Locate the cell with the specified text and output its (x, y) center coordinate. 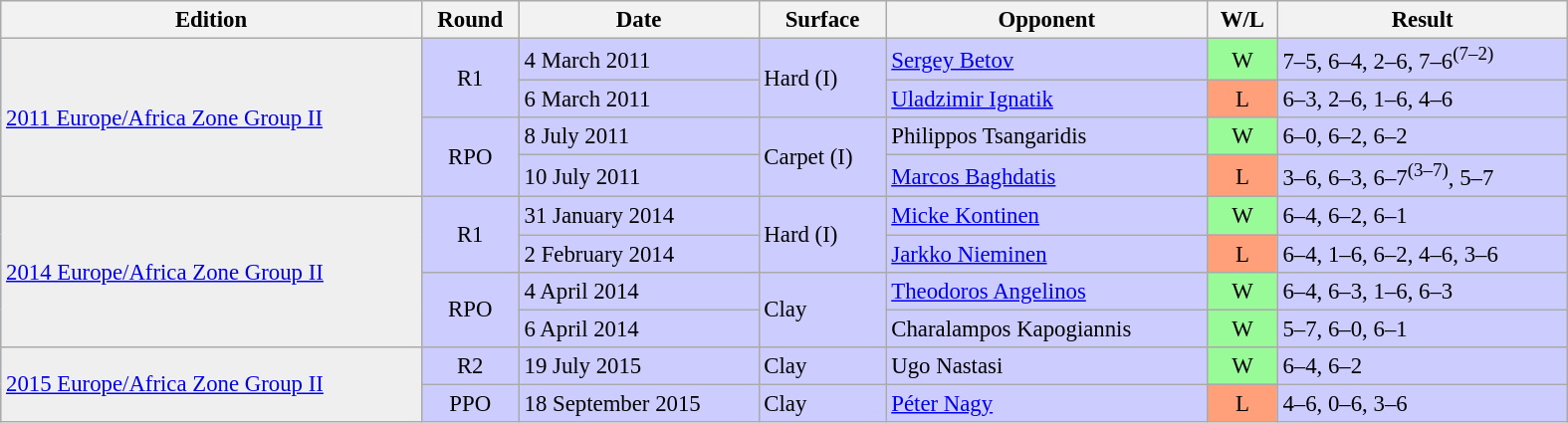
W/L (1242, 20)
PPO (470, 403)
Philippos Tsangaridis (1047, 136)
6–3, 2–6, 1–6, 4–6 (1422, 100)
6 April 2014 (639, 328)
Uladzimir Ignatik (1047, 100)
4 April 2014 (639, 291)
5–7, 6–0, 6–1 (1422, 328)
2 February 2014 (639, 254)
Jarkko Nieminen (1047, 254)
3–6, 6–3, 6–7(3–7), 5–7 (1422, 176)
Carpet (I) (822, 157)
6–4, 6–3, 1–6, 6–3 (1422, 291)
10 July 2011 (639, 176)
4 March 2011 (639, 60)
31 January 2014 (639, 216)
Opponent (1047, 20)
2011 Europe/Africa Zone Group II (211, 118)
Micke Kontinen (1047, 216)
18 September 2015 (639, 403)
Charalampos Kapogiannis (1047, 328)
Marcos Baghdatis (1047, 176)
6–4, 1–6, 6–2, 4–6, 3–6 (1422, 254)
4–6, 0–6, 3–6 (1422, 403)
Péter Nagy (1047, 403)
R2 (470, 365)
2014 Europe/Africa Zone Group II (211, 272)
Date (639, 20)
Ugo Nastasi (1047, 365)
7–5, 6–4, 2–6, 7–6(7–2) (1422, 60)
Surface (822, 20)
Theodoros Angelinos (1047, 291)
Sergey Betov (1047, 60)
8 July 2011 (639, 136)
Result (1422, 20)
Edition (211, 20)
6–4, 6–2, 6–1 (1422, 216)
2015 Europe/Africa Zone Group II (211, 384)
6–4, 6–2 (1422, 365)
6–0, 6–2, 6–2 (1422, 136)
6 March 2011 (639, 100)
Round (470, 20)
19 July 2015 (639, 365)
